Extract the (x, y) coordinate from the center of the cell holding the provided text.  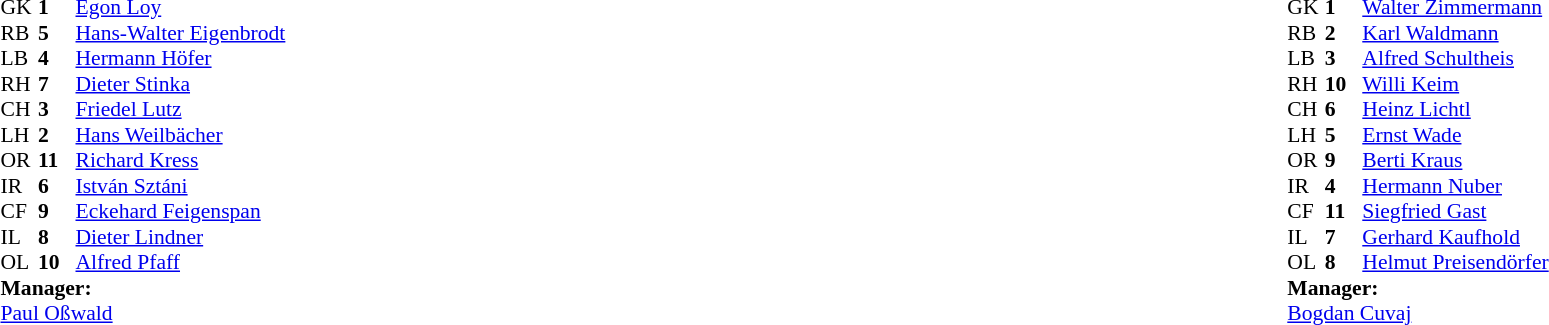
Hans-Walter Eigenbrodt (181, 33)
István Sztáni (181, 186)
Eckehard Feigenspan (181, 211)
Dieter Stinka (181, 84)
Berti Kraus (1455, 161)
Alfred Pfaff (181, 263)
Hermann Höfer (181, 59)
Dieter Lindner (181, 237)
Willi Keim (1455, 84)
Hermann Nuber (1455, 186)
Friedel Lutz (181, 109)
Richard Kress (181, 161)
Siegfried Gast (1455, 211)
Gerhard Kaufhold (1455, 237)
Helmut Preisendörfer (1455, 263)
Hans Weilbächer (181, 135)
Alfred Schultheis (1455, 59)
Ernst Wade (1455, 135)
Karl Waldmann (1455, 33)
Heinz Lichtl (1455, 109)
